Find where the given text appears and provide that cell's center as (x, y) coordinate. 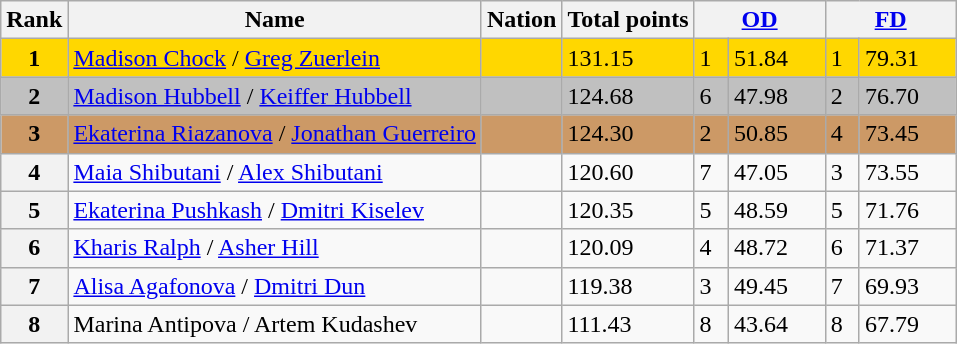
47.05 (776, 172)
73.55 (908, 172)
67.79 (908, 324)
Madison Chock / Greg Zuerlein (275, 58)
Name (275, 20)
48.59 (776, 210)
111.43 (628, 324)
Ekaterina Riazanova / Jonathan Guerreiro (275, 134)
120.60 (628, 172)
50.85 (776, 134)
119.38 (628, 286)
Maia Shibutani / Alex Shibutani (275, 172)
Marina Antipova / Artem Kudashev (275, 324)
69.93 (908, 286)
124.30 (628, 134)
79.31 (908, 58)
73.45 (908, 134)
120.35 (628, 210)
51.84 (776, 58)
47.98 (776, 96)
71.76 (908, 210)
Alisa Agafonova / Dmitri Dun (275, 286)
Kharis Ralph / Asher Hill (275, 248)
FD (890, 20)
120.09 (628, 248)
Madison Hubbell / Keiffer Hubbell (275, 96)
131.15 (628, 58)
Rank (34, 20)
43.64 (776, 324)
Ekaterina Pushkash / Dmitri Kiselev (275, 210)
OD (760, 20)
71.37 (908, 248)
49.45 (776, 286)
48.72 (776, 248)
Nation (521, 20)
Total points (628, 20)
124.68 (628, 96)
76.70 (908, 96)
